For the text-containing cell, return its midpoint in [X, Y] coordinate format. 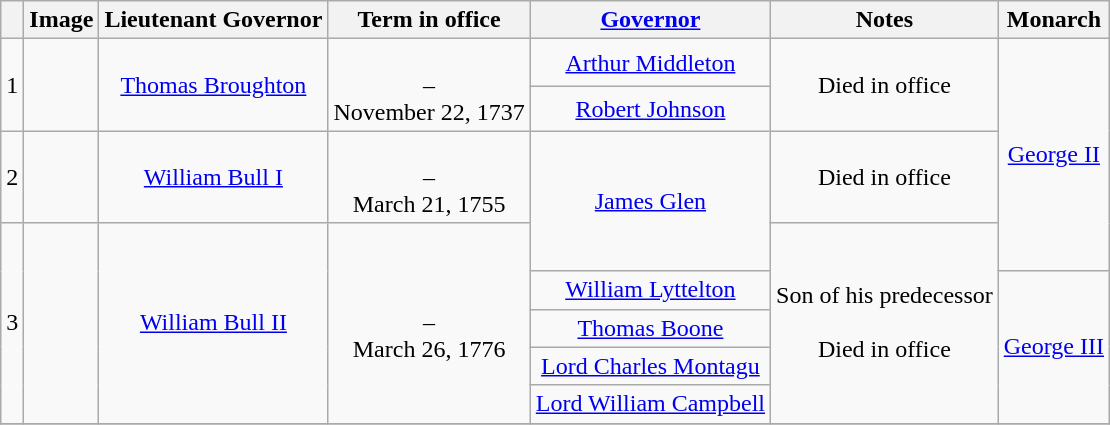
Arthur Middleton [650, 63]
Thomas Boone [650, 328]
George III [1054, 347]
3 [12, 323]
Monarch [1054, 20]
George II [1054, 155]
Lieutenant Governor [214, 20]
Term in office [429, 20]
2 [12, 177]
1 [12, 85]
–March 21, 1755 [429, 177]
James Glen [650, 201]
–March 26, 1776 [429, 323]
Governor [650, 20]
Thomas Broughton [214, 85]
William Bull II [214, 323]
–November 22, 1737 [429, 85]
Son of his predecessorDied in office [885, 323]
Lord Charles Montagu [650, 366]
Robert Johnson [650, 109]
Lord William Campbell [650, 404]
William Lyttelton [650, 290]
William Bull I [214, 177]
Image [62, 20]
Notes [885, 20]
